Return [X, Y] of the center of cell containing provided text 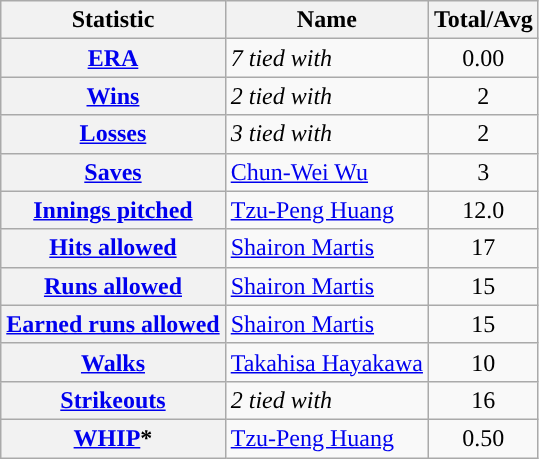
10 [483, 362]
Saves [113, 172]
7 tied with [326, 58]
Innings pitched [113, 210]
Strikeouts [113, 400]
ERA [113, 58]
Wins [113, 96]
Losses [113, 134]
WHIP* [113, 438]
Statistic [113, 20]
0.00 [483, 58]
Name [326, 20]
Walks [113, 362]
Runs allowed [113, 286]
3 [483, 172]
Takahisa Hayakawa [326, 362]
16 [483, 400]
3 tied with [326, 134]
Chun-Wei Wu [326, 172]
17 [483, 248]
Hits allowed [113, 248]
Total/Avg [483, 20]
0.50 [483, 438]
Earned runs allowed [113, 324]
12.0 [483, 210]
